Capture the cell that displays the provided text and extract its [x, y] central coordinate. 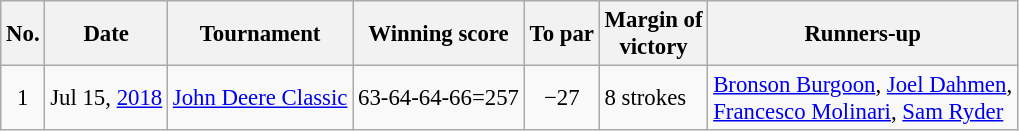
Jul 15, 2018 [106, 98]
8 strokes [654, 98]
Margin ofvictory [654, 34]
−27 [562, 98]
John Deere Classic [260, 98]
To par [562, 34]
Date [106, 34]
Runners-up [862, 34]
Tournament [260, 34]
No. [23, 34]
1 [23, 98]
63-64-64-66=257 [439, 98]
Bronson Burgoon, Joel Dahmen, Francesco Molinari, Sam Ryder [862, 98]
Winning score [439, 34]
